For the text-containing cell, return its midpoint in [x, y] coordinate format. 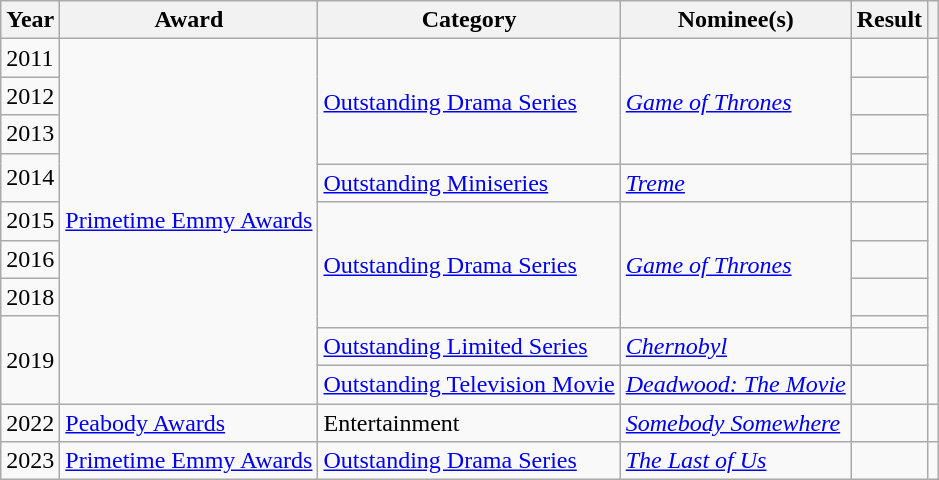
2014 [30, 178]
2023 [30, 461]
Chernobyl [736, 346]
Nominee(s) [736, 20]
Outstanding Limited Series [469, 346]
Outstanding Television Movie [469, 384]
Year [30, 20]
2019 [30, 360]
Deadwood: The Movie [736, 384]
2015 [30, 221]
Award [189, 20]
Treme [736, 183]
Entertainment [469, 423]
Category [469, 20]
Result [889, 20]
Somebody Somewhere [736, 423]
2012 [30, 96]
Peabody Awards [189, 423]
2016 [30, 259]
2011 [30, 58]
2018 [30, 297]
The Last of Us [736, 461]
2022 [30, 423]
Outstanding Miniseries [469, 183]
2013 [30, 134]
